Determine the (X, Y) coordinate at the center of the cell enclosing the given text.  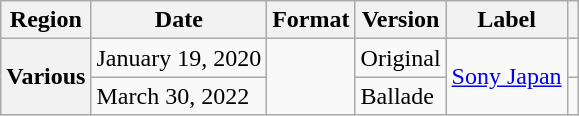
Label (506, 20)
March 30, 2022 (179, 96)
Various (46, 77)
Ballade (400, 96)
Format (311, 20)
January 19, 2020 (179, 58)
Date (179, 20)
Version (400, 20)
Sony Japan (506, 77)
Region (46, 20)
Original (400, 58)
